Return the (X, Y) coordinate for the center point of the cell that contains the specified text.  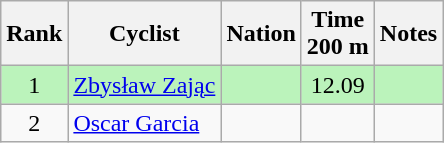
2 (34, 123)
Notes (408, 34)
Oscar Garcia (144, 123)
Nation (261, 34)
12.09 (338, 85)
1 (34, 85)
Time200 m (338, 34)
Zbysław Zając (144, 85)
Cyclist (144, 34)
Rank (34, 34)
